Determine the (x, y) coordinate at the center of the cell enclosing the given text.  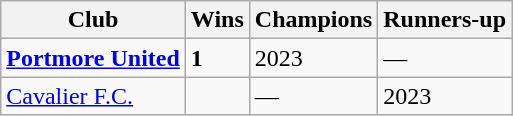
Club (94, 20)
Champions (313, 20)
Portmore United (94, 58)
1 (217, 58)
Wins (217, 20)
Runners-up (445, 20)
Cavalier F.C. (94, 96)
